Pinpoint the cell where the given text exists, returning its (x, y) midpoint coordinate. 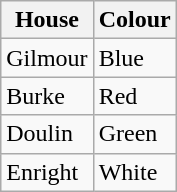
Enright (47, 172)
White (134, 172)
Blue (134, 58)
Gilmour (47, 58)
Doulin (47, 134)
Burke (47, 96)
House (47, 20)
Colour (134, 20)
Red (134, 96)
Green (134, 134)
